Search for the cell housing the specified text and yield its (X, Y) center coordinate. 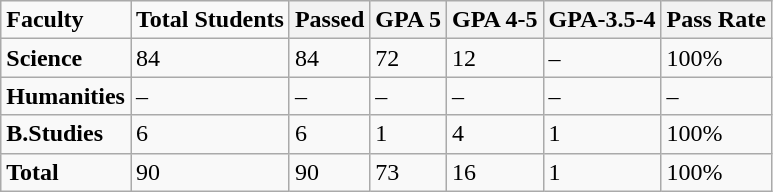
Faculty (66, 20)
GPA 4-5 (494, 20)
Total Students (210, 20)
72 (408, 58)
12 (494, 58)
Pass Rate (716, 20)
GPA-3.5-4 (602, 20)
Total (66, 172)
73 (408, 172)
B.Studies (66, 134)
Science (66, 58)
Passed (329, 20)
16 (494, 172)
4 (494, 134)
Humanities (66, 96)
GPA 5 (408, 20)
